Provide the (x, y) coordinate of the cell's center where the given text is located.  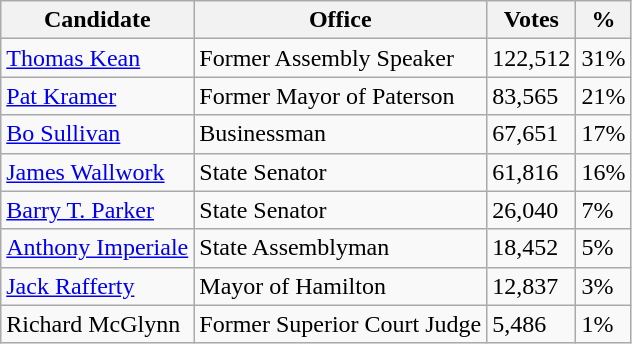
Votes (532, 20)
Barry T. Parker (98, 210)
Bo Sullivan (98, 134)
83,565 (532, 96)
122,512 (532, 58)
Jack Rafferty (98, 286)
Former Mayor of Paterson (340, 96)
Pat Kramer (98, 96)
Office (340, 20)
21% (604, 96)
26,040 (532, 210)
18,452 (532, 248)
Anthony Imperiale (98, 248)
Candidate (98, 20)
61,816 (532, 172)
Richard McGlynn (98, 324)
Former Assembly Speaker (340, 58)
16% (604, 172)
67,651 (532, 134)
17% (604, 134)
% (604, 20)
Thomas Kean (98, 58)
James Wallwork (98, 172)
7% (604, 210)
State Assemblyman (340, 248)
3% (604, 286)
5,486 (532, 324)
Mayor of Hamilton (340, 286)
12,837 (532, 286)
1% (604, 324)
5% (604, 248)
Businessman (340, 134)
31% (604, 58)
Former Superior Court Judge (340, 324)
